Search for the cell housing the specified text and yield its [x, y] center coordinate. 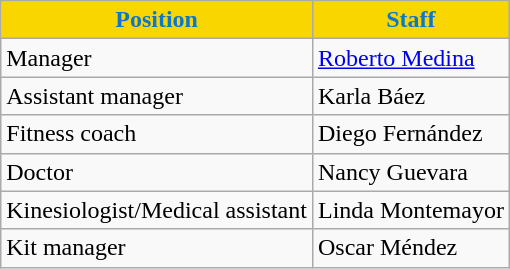
Fitness coach [157, 134]
Nancy Guevara [410, 172]
Manager [157, 58]
Staff [410, 20]
Karla Báez [410, 96]
Assistant manager [157, 96]
Kit manager [157, 248]
Kinesiologist/Medical assistant [157, 210]
Oscar Méndez [410, 248]
Diego Fernández [410, 134]
Roberto Medina [410, 58]
Doctor [157, 172]
Linda Montemayor [410, 210]
Position [157, 20]
